Extract the [X, Y] coordinate from the center of the cell holding the provided text.  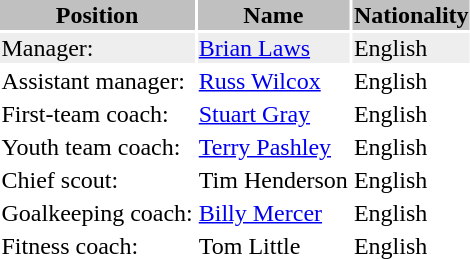
Position [97, 15]
Manager: [97, 48]
Goalkeeping coach: [97, 213]
Terry Pashley [273, 147]
Russ Wilcox [273, 81]
Billy Mercer [273, 213]
Brian Laws [273, 48]
Stuart Gray [273, 114]
First-team coach: [97, 114]
Chief scout: [97, 180]
Assistant manager: [97, 81]
Tim Henderson [273, 180]
Youth team coach: [97, 147]
Nationality [411, 15]
Name [273, 15]
